Provide the [X, Y] coordinate of the cell's center where the given text is located.  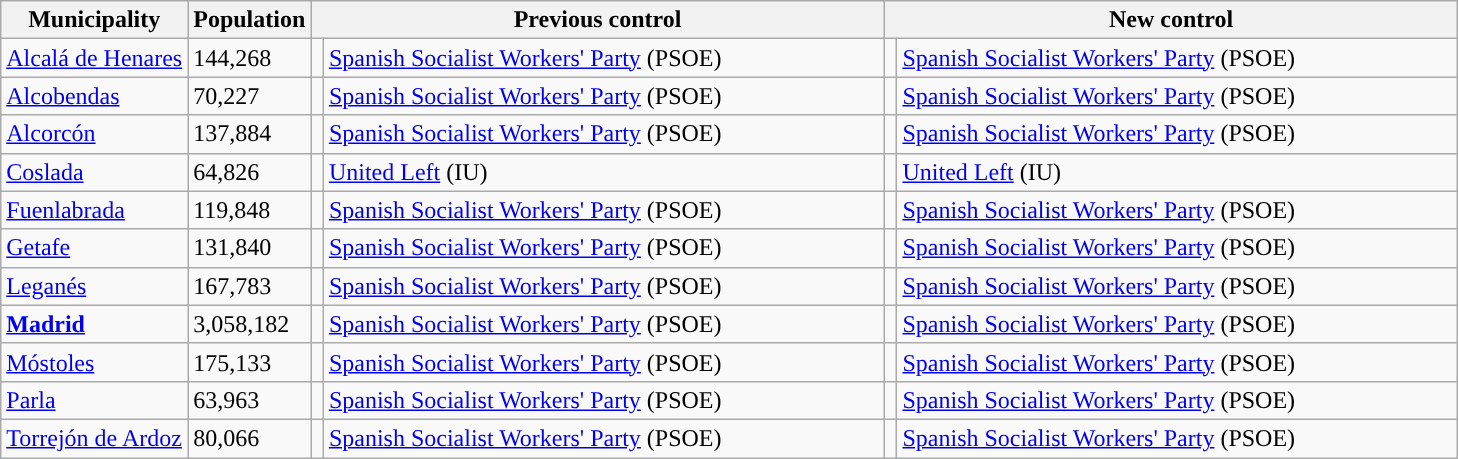
Parla [94, 400]
Coslada [94, 172]
64,826 [250, 172]
175,133 [250, 362]
Municipality [94, 20]
Móstoles [94, 362]
Alcorcón [94, 134]
119,848 [250, 210]
Getafe [94, 248]
167,783 [250, 286]
144,268 [250, 58]
3,058,182 [250, 324]
Torrejón de Ardoz [94, 438]
80,066 [250, 438]
Leganés [94, 286]
137,884 [250, 134]
Alcobendas [94, 96]
Madrid [94, 324]
131,840 [250, 248]
Previous control [598, 20]
63,963 [250, 400]
Alcalá de Henares [94, 58]
Fuenlabrada [94, 210]
New control [1171, 20]
70,227 [250, 96]
Population [250, 20]
